Provide the [x, y] coordinate of the cell's center where the given text is located.  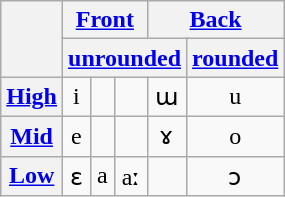
Back [216, 20]
High [32, 97]
ɛ [77, 176]
Front [106, 20]
u [236, 97]
Low [32, 176]
a [102, 176]
o [236, 136]
rounded [236, 58]
ɔ [236, 176]
ɤ [166, 136]
ɯ [166, 97]
Mid [32, 136]
aː [130, 176]
e [77, 136]
i [77, 97]
unrounded [125, 58]
